From the cell containing the given text, extract its center point as (X, Y) coordinate. 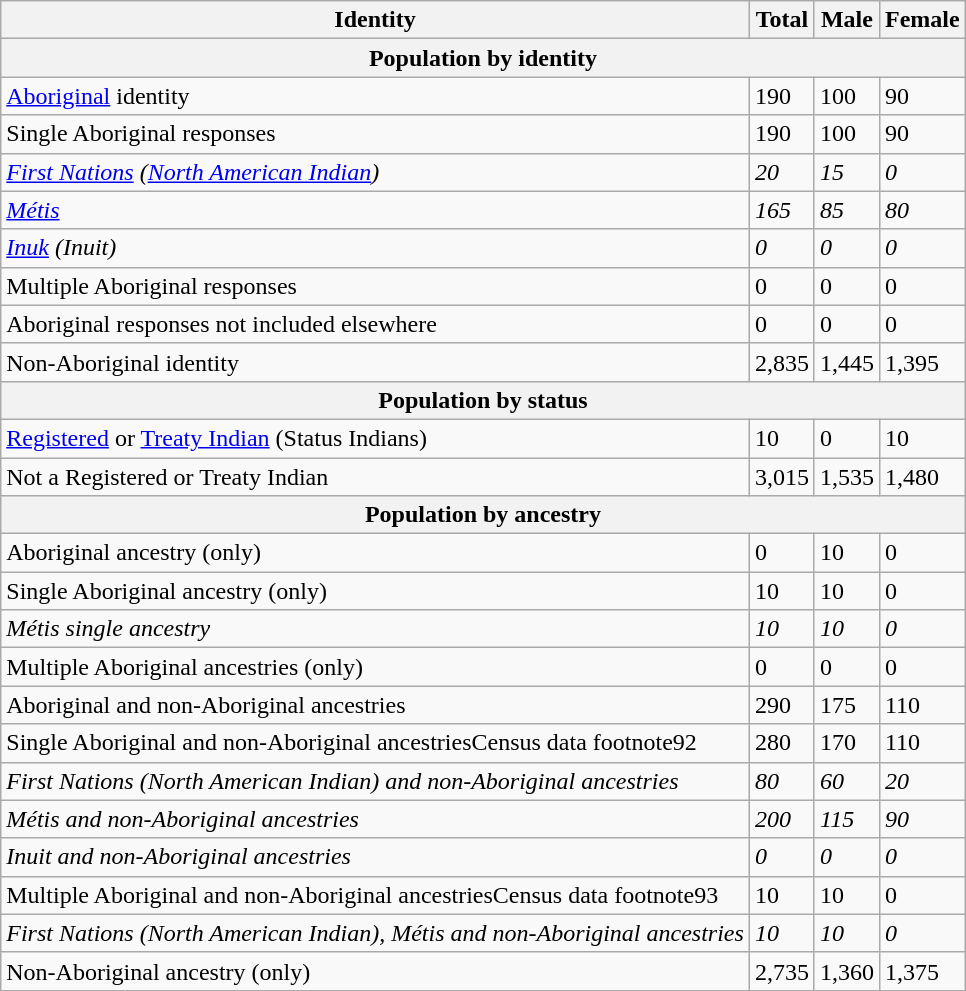
Aboriginal and non-Aboriginal ancestries (376, 705)
165 (782, 210)
Multiple Aboriginal ancestries (only) (376, 667)
Métis single ancestry (376, 629)
290 (782, 705)
Not a Registered or Treaty Indian (376, 477)
Aboriginal ancestry (only) (376, 553)
200 (782, 819)
First Nations (North American Indian) (376, 172)
Population by ancestry (483, 515)
2,835 (782, 362)
Inuit and non-Aboriginal ancestries (376, 857)
Métis (376, 210)
1,480 (922, 477)
Identity (376, 20)
170 (846, 743)
Non-Aboriginal identity (376, 362)
Female (922, 20)
280 (782, 743)
Registered or Treaty Indian (Status Indians) (376, 438)
Aboriginal responses not included elsewhere (376, 324)
First Nations (North American Indian), Métis and non-Aboriginal ancestries (376, 933)
Population by identity (483, 58)
1,445 (846, 362)
15 (846, 172)
Single Aboriginal responses (376, 134)
Multiple Aboriginal and non-Aboriginal ancestriesCensus data footnote93 (376, 895)
Single Aboriginal ancestry (only) (376, 591)
1,535 (846, 477)
Inuk (Inuit) (376, 248)
Non-Aboriginal ancestry (only) (376, 971)
Multiple Aboriginal responses (376, 286)
Single Aboriginal and non-Aboriginal ancestriesCensus data footnote92 (376, 743)
Aboriginal identity (376, 96)
Male (846, 20)
85 (846, 210)
1,360 (846, 971)
Métis and non-Aboriginal ancestries (376, 819)
60 (846, 781)
Population by status (483, 400)
115 (846, 819)
First Nations (North American Indian) and non-Aboriginal ancestries (376, 781)
1,375 (922, 971)
175 (846, 705)
Total (782, 20)
3,015 (782, 477)
1,395 (922, 362)
2,735 (782, 971)
